For the text-containing cell, return its midpoint in (X, Y) coordinate format. 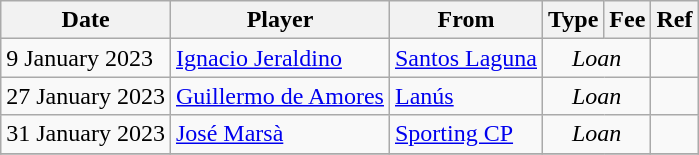
Player (280, 20)
Date (86, 20)
José Marsà (280, 134)
From (466, 20)
Guillermo de Amores (280, 96)
Sporting CP (466, 134)
9 January 2023 (86, 58)
31 January 2023 (86, 134)
Ref (674, 20)
27 January 2023 (86, 96)
Lanús (466, 96)
Type (574, 20)
Santos Laguna (466, 58)
Ignacio Jeraldino (280, 58)
Fee (628, 20)
